Find where the given text appears and provide that cell's center as (X, Y) coordinate. 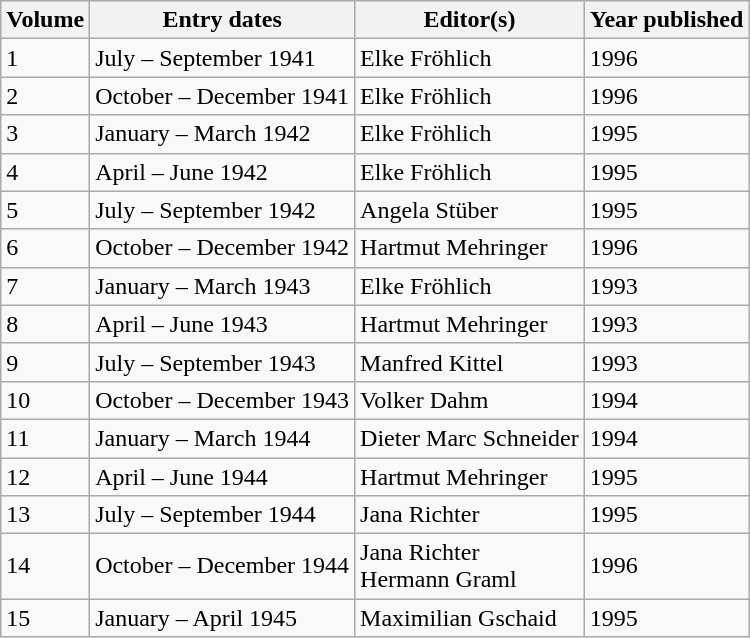
Dieter Marc Schneider (470, 438)
January – March 1943 (222, 286)
Volume (46, 20)
6 (46, 248)
January – March 1944 (222, 438)
April – June 1942 (222, 172)
Entry dates (222, 20)
1 (46, 58)
Maximilian Gschaid (470, 618)
12 (46, 477)
11 (46, 438)
Jana Richter Hermann Graml (470, 566)
8 (46, 324)
Year published (666, 20)
10 (46, 400)
October – December 1942 (222, 248)
October – December 1943 (222, 400)
13 (46, 515)
2 (46, 96)
4 (46, 172)
January – March 1942 (222, 134)
Manfred Kittel (470, 362)
Angela Stüber (470, 210)
October – December 1944 (222, 566)
3 (46, 134)
July – September 1942 (222, 210)
Jana Richter (470, 515)
15 (46, 618)
October – December 1941 (222, 96)
9 (46, 362)
Volker Dahm (470, 400)
April – June 1943 (222, 324)
July – September 1943 (222, 362)
July – September 1944 (222, 515)
April – June 1944 (222, 477)
5 (46, 210)
Editor(s) (470, 20)
14 (46, 566)
7 (46, 286)
January – April 1945 (222, 618)
July – September 1941 (222, 58)
